Return [X, Y] of the center of cell containing provided text 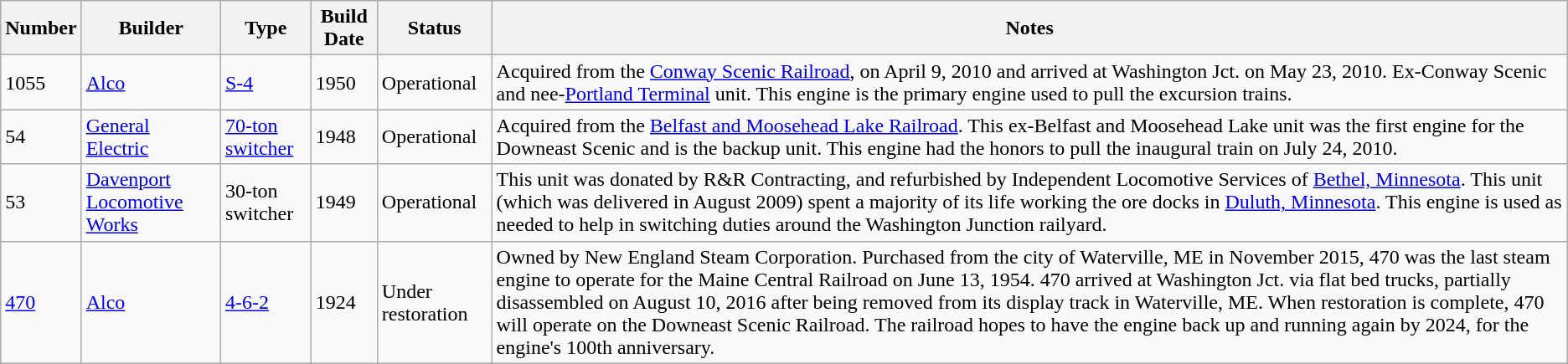
Notes [1029, 28]
Under restoration [434, 302]
1949 [343, 203]
Number [41, 28]
Builder [151, 28]
Status [434, 28]
1924 [343, 302]
30-ton switcher [266, 203]
General Electric [151, 137]
70-ton switcher [266, 137]
S-4 [266, 82]
54 [41, 137]
53 [41, 203]
Build Date [343, 28]
470 [41, 302]
1948 [343, 137]
1950 [343, 82]
Type [266, 28]
4-6-2 [266, 302]
1055 [41, 82]
Davenport Locomotive Works [151, 203]
